Locate the cell with the specified text and output its [x, y] center coordinate. 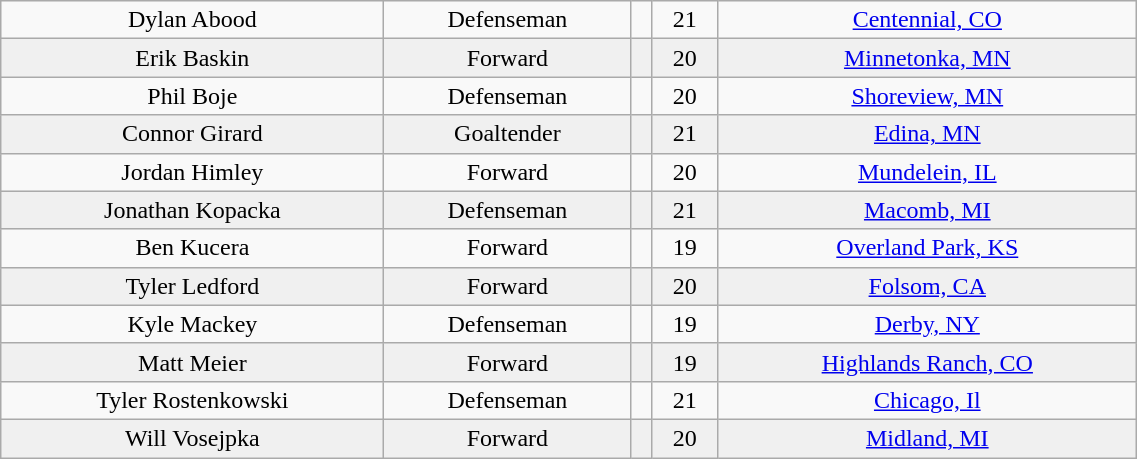
Jonathan Kopacka [192, 210]
Connor Girard [192, 134]
Phil Boje [192, 96]
Overland Park, KS [928, 248]
Highlands Ranch, CO [928, 362]
Macomb, MI [928, 210]
Mundelein, IL [928, 172]
Midland, MI [928, 438]
Ben Kucera [192, 248]
Goaltender [508, 134]
Edina, MN [928, 134]
Tyler Rostenkowski [192, 400]
Dylan Abood [192, 20]
Kyle Mackey [192, 324]
Tyler Ledford [192, 286]
Chicago, Il [928, 400]
Minnetonka, MN [928, 58]
Matt Meier [192, 362]
Derby, NY [928, 324]
Shoreview, MN [928, 96]
Jordan Himley [192, 172]
Folsom, CA [928, 286]
Centennial, CO [928, 20]
Will Vosejpka [192, 438]
Erik Baskin [192, 58]
